Output the [X, Y] coordinate of the center of the cell containing the given text.  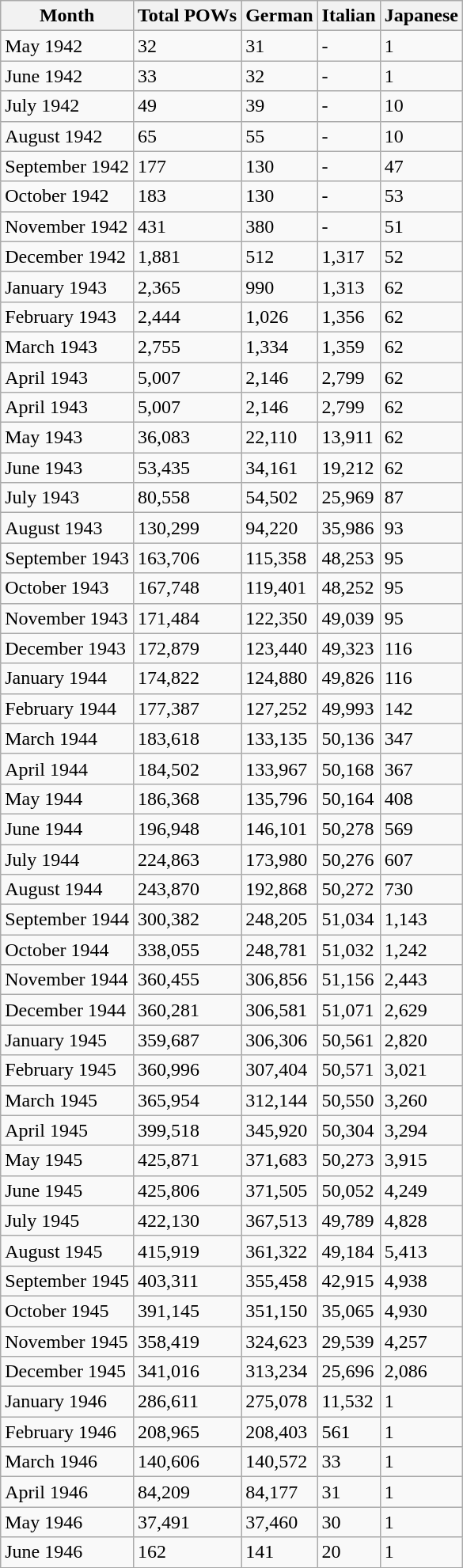
May 1944 [67, 799]
50,272 [348, 890]
50,304 [348, 1130]
196,948 [187, 829]
German [279, 16]
324,623 [279, 1342]
53,435 [187, 468]
25,969 [348, 498]
730 [421, 890]
425,871 [187, 1160]
July 1943 [67, 498]
December 1942 [67, 256]
December 1945 [67, 1372]
June 1946 [67, 1552]
55 [279, 136]
37,460 [279, 1522]
53 [421, 196]
135,796 [279, 799]
August 1944 [67, 890]
November 1943 [67, 618]
1,359 [348, 347]
307,404 [279, 1070]
March 1946 [67, 1462]
50,561 [348, 1040]
July 1942 [67, 106]
408 [421, 799]
34,161 [279, 468]
51 [421, 226]
146,101 [279, 829]
50,052 [348, 1190]
22,110 [279, 438]
January 1943 [67, 287]
380 [279, 226]
171,484 [187, 618]
December 1944 [67, 1010]
Japanese [421, 16]
361,322 [279, 1251]
162 [187, 1552]
512 [279, 256]
345,920 [279, 1130]
29,539 [348, 1342]
115,358 [279, 558]
65 [187, 136]
May 1945 [67, 1160]
February 1943 [67, 317]
3,294 [421, 1130]
35,065 [348, 1311]
351,150 [279, 1311]
1,026 [279, 317]
36,083 [187, 438]
80,558 [187, 498]
April 1945 [67, 1130]
May 1946 [67, 1522]
September 1943 [67, 558]
2,443 [421, 980]
177 [187, 166]
March 1943 [67, 347]
173,980 [279, 859]
September 1942 [67, 166]
September 1944 [67, 920]
37,491 [187, 1522]
1,334 [279, 347]
313,234 [279, 1372]
84,209 [187, 1492]
50,273 [348, 1160]
94,220 [279, 528]
November 1942 [67, 226]
367 [421, 769]
50,136 [348, 738]
September 1945 [67, 1281]
607 [421, 859]
4,257 [421, 1342]
2,444 [187, 317]
June 1945 [67, 1190]
4,828 [421, 1221]
49,789 [348, 1221]
172,879 [187, 648]
306,306 [279, 1040]
March 1944 [67, 738]
183,618 [187, 738]
4,930 [421, 1311]
51,156 [348, 980]
1,317 [348, 256]
87 [421, 498]
August 1942 [67, 136]
122,350 [279, 618]
224,863 [187, 859]
140,606 [187, 1462]
May 1943 [67, 438]
355,458 [279, 1281]
49 [187, 106]
39 [279, 106]
December 1943 [67, 648]
208,965 [187, 1432]
49,993 [348, 708]
360,455 [187, 980]
50,164 [348, 799]
119,401 [279, 588]
184,502 [187, 769]
306,856 [279, 980]
50,168 [348, 769]
November 1944 [67, 980]
January 1944 [67, 678]
47 [421, 166]
October 1945 [67, 1311]
359,687 [187, 1040]
167,748 [187, 588]
25,696 [348, 1372]
50,278 [348, 829]
141 [279, 1552]
1,356 [348, 317]
371,505 [279, 1190]
3,021 [421, 1070]
May 1942 [67, 46]
391,145 [187, 1311]
403,311 [187, 1281]
123,440 [279, 648]
42,915 [348, 1281]
49,826 [348, 678]
243,870 [187, 890]
2,820 [421, 1040]
341,016 [187, 1372]
124,880 [279, 678]
April 1946 [67, 1492]
February 1944 [67, 708]
4,249 [421, 1190]
October 1944 [67, 950]
51,071 [348, 1010]
208,403 [279, 1432]
2,755 [187, 347]
415,919 [187, 1251]
347 [421, 738]
51,032 [348, 950]
January 1945 [67, 1040]
561 [348, 1432]
March 1945 [67, 1100]
5,413 [421, 1251]
1,143 [421, 920]
163,706 [187, 558]
360,281 [187, 1010]
183 [187, 196]
50,276 [348, 859]
127,252 [279, 708]
306,581 [279, 1010]
186,368 [187, 799]
3,915 [421, 1160]
50,550 [348, 1100]
4,938 [421, 1281]
August 1945 [67, 1251]
49,184 [348, 1251]
Total POWs [187, 16]
Italian [348, 16]
November 1945 [67, 1342]
425,806 [187, 1190]
990 [279, 287]
July 1944 [67, 859]
286,611 [187, 1402]
35,986 [348, 528]
142 [421, 708]
130,299 [187, 528]
365,954 [187, 1100]
399,518 [187, 1130]
300,382 [187, 920]
July 1945 [67, 1221]
January 1946 [67, 1402]
192,868 [279, 890]
February 1945 [67, 1070]
140,572 [279, 1462]
569 [421, 829]
248,781 [279, 950]
October 1943 [67, 588]
2,629 [421, 1010]
June 1942 [67, 76]
54,502 [279, 498]
Month [67, 16]
174,822 [187, 678]
360,996 [187, 1070]
422,130 [187, 1221]
1,881 [187, 256]
13,911 [348, 438]
October 1942 [67, 196]
April 1944 [67, 769]
June 1944 [67, 829]
3,260 [421, 1100]
50,571 [348, 1070]
93 [421, 528]
52 [421, 256]
358,419 [187, 1342]
177,387 [187, 708]
133,135 [279, 738]
338,055 [187, 950]
February 1946 [67, 1432]
1,242 [421, 950]
431 [187, 226]
2,086 [421, 1372]
371,683 [279, 1160]
367,513 [279, 1221]
48,253 [348, 558]
248,205 [279, 920]
August 1943 [67, 528]
30 [348, 1522]
1,313 [348, 287]
51,034 [348, 920]
84,177 [279, 1492]
275,078 [279, 1402]
20 [348, 1552]
49,323 [348, 648]
49,039 [348, 618]
19,212 [348, 468]
48,252 [348, 588]
June 1943 [67, 468]
312,144 [279, 1100]
11,532 [348, 1402]
2,365 [187, 287]
133,967 [279, 769]
